Output the [X, Y] coordinate of the center of the cell containing the given text.  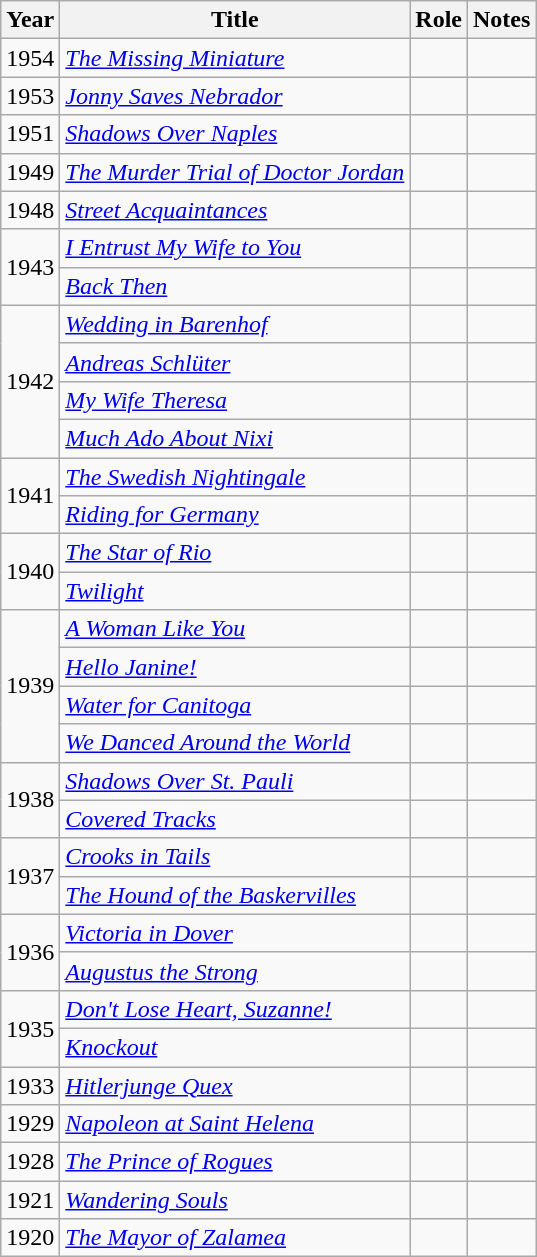
Don't Lose Heart, Suzanne! [235, 1009]
Shadows Over Naples [235, 134]
1953 [30, 96]
The Swedish Nightingale [235, 477]
Augustus the Strong [235, 971]
Back Then [235, 286]
Notes [502, 20]
Water for Canitoga [235, 705]
The Prince of Rogues [235, 1162]
Hello Janine! [235, 667]
1921 [30, 1200]
Title [235, 20]
Much Ado About Nixi [235, 438]
1948 [30, 210]
Twilight [235, 591]
The Murder Trial of Doctor Jordan [235, 172]
The Star of Rio [235, 553]
Role [439, 20]
1929 [30, 1124]
Napoleon at Saint Helena [235, 1124]
A Woman Like You [235, 629]
Covered Tracks [235, 819]
1954 [30, 58]
1937 [30, 876]
1928 [30, 1162]
Knockout [235, 1047]
1951 [30, 134]
Shadows Over St. Pauli [235, 781]
Year [30, 20]
Wedding in Barenhof [235, 324]
Jonny Saves Nebrador [235, 96]
Crooks in Tails [235, 857]
1920 [30, 1238]
1933 [30, 1085]
Street Acquaintances [235, 210]
1939 [30, 686]
Riding for Germany [235, 515]
Wandering Souls [235, 1200]
We Danced Around the World [235, 743]
1949 [30, 172]
My Wife Theresa [235, 400]
I Entrust My Wife to You [235, 248]
The Mayor of Zalamea [235, 1238]
1943 [30, 267]
1935 [30, 1028]
Andreas Schlüter [235, 362]
1942 [30, 381]
Victoria in Dover [235, 933]
1938 [30, 800]
1940 [30, 572]
The Hound of the Baskervilles [235, 895]
The Missing Miniature [235, 58]
Hitlerjunge Quex [235, 1085]
1936 [30, 952]
1941 [30, 496]
